Extract the (x, y) coordinate from the center of the cell holding the provided text.  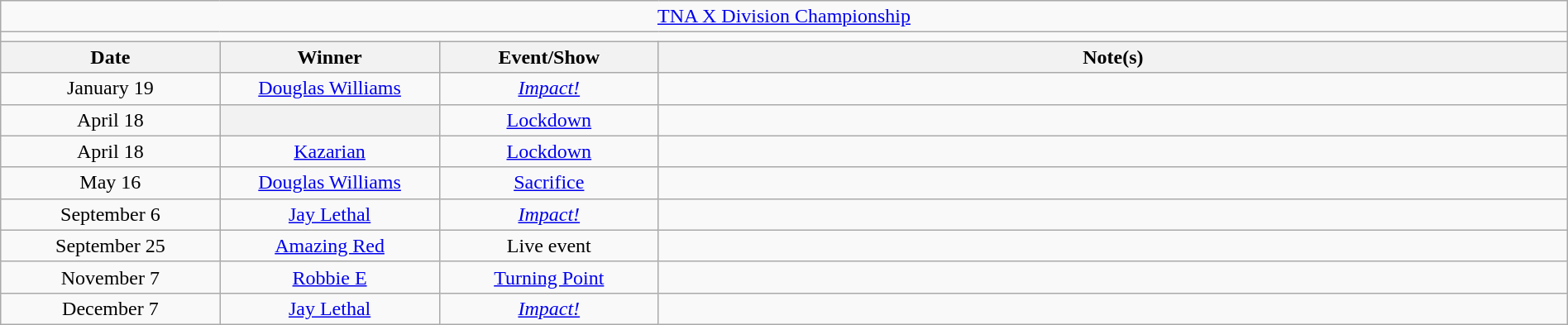
Kazarian (329, 151)
November 7 (111, 277)
December 7 (111, 308)
Amazing Red (329, 246)
TNA X Division Championship (784, 17)
Date (111, 57)
Note(s) (1113, 57)
January 19 (111, 88)
Live event (549, 246)
September 25 (111, 246)
Sacrifice (549, 183)
May 16 (111, 183)
September 6 (111, 214)
Winner (329, 57)
Robbie E (329, 277)
Event/Show (549, 57)
Turning Point (549, 277)
